Identify which cell holds the provided text, then report its (x, y) central coordinate. 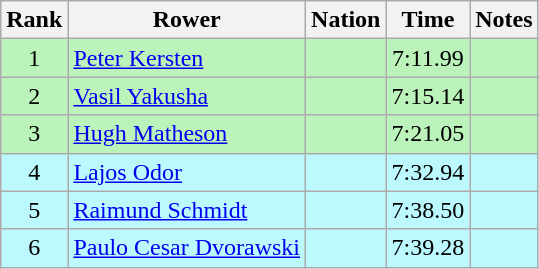
Time (428, 20)
Peter Kersten (187, 58)
1 (34, 58)
2 (34, 96)
6 (34, 248)
Nation (346, 20)
Rower (187, 20)
Lajos Odor (187, 172)
Vasil Yakusha (187, 96)
5 (34, 210)
7:15.14 (428, 96)
7:39.28 (428, 248)
7:11.99 (428, 58)
7:32.94 (428, 172)
4 (34, 172)
Rank (34, 20)
7:21.05 (428, 134)
Notes (504, 20)
3 (34, 134)
Paulo Cesar Dvorawski (187, 248)
Raimund Schmidt (187, 210)
7:38.50 (428, 210)
Hugh Matheson (187, 134)
